Provide the (x, y) coordinate of the cell's center where the given text is located.  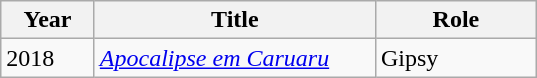
Gipsy (456, 58)
Role (456, 20)
Apocalipse em Caruaru (234, 58)
Title (234, 20)
Year (48, 20)
2018 (48, 58)
